Locate the cell with the specified text and output its (x, y) center coordinate. 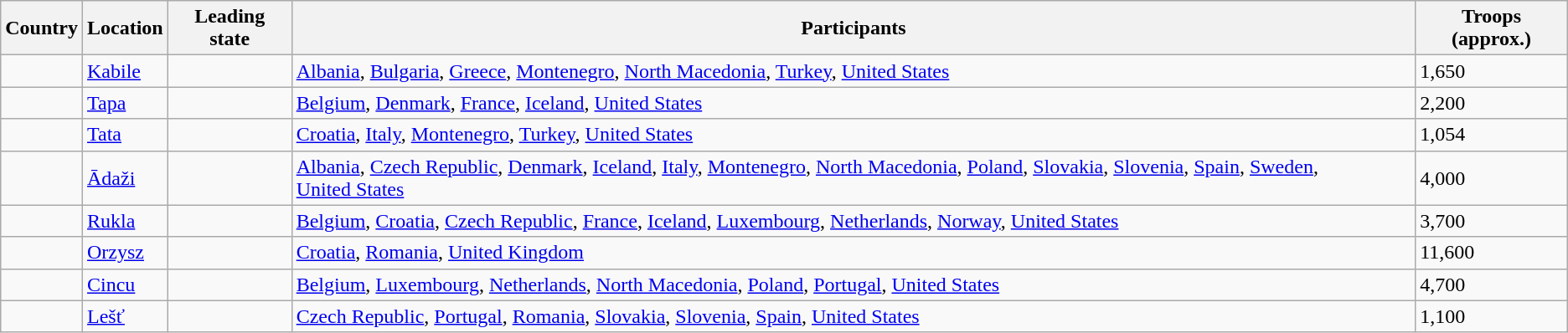
Leading state (230, 28)
Belgium, Luxembourg, Netherlands, North Macedonia, Poland, Portugal, United States (854, 284)
Rukla (125, 221)
Czech Republic, Portugal, Romania, Slovakia, Slovenia, Spain, United States (854, 316)
4,700 (1492, 284)
Croatia, Italy, Montenegro, Turkey, United States (854, 135)
1,054 (1492, 135)
Tata (125, 135)
1,650 (1492, 71)
Tapa (125, 103)
Lešť (125, 316)
3,700 (1492, 221)
4,000 (1492, 177)
Croatia, Romania, United Kingdom (854, 253)
Kabile (125, 71)
Orzysz (125, 253)
Location (125, 28)
Belgium, Denmark, France, Iceland, United States (854, 103)
Ādaži (125, 177)
Albania, Bulgaria, Greece, Montenegro, North Macedonia, Turkey, United States (854, 71)
Cincu (125, 284)
Belgium, Croatia, Czech Republic, France, Iceland, Luxembourg, Netherlands, Norway, United States (854, 221)
1,100 (1492, 316)
11,600 (1492, 253)
Albania, Czech Republic, Denmark, Iceland, Italy, Montenegro, North Macedonia, Poland, Slovakia, Slovenia, Spain, Sweden, United States (854, 177)
Participants (854, 28)
Country (42, 28)
Troops (approx.) (1492, 28)
2,200 (1492, 103)
